Return the (X, Y) coordinate for the center point of the cell that contains the specified text.  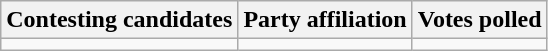
Party affiliation (325, 20)
Contesting candidates (120, 20)
Votes polled (480, 20)
